Capture the cell that displays the provided text and extract its (X, Y) central coordinate. 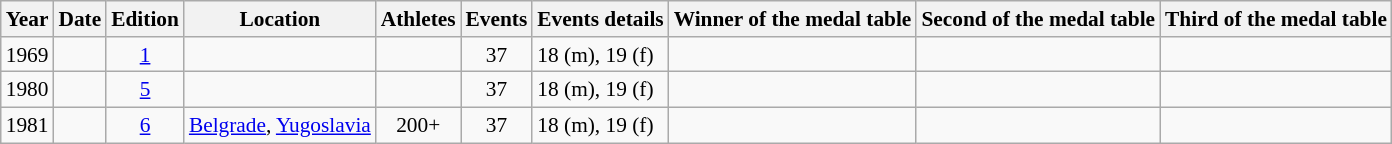
Events (497, 19)
200+ (418, 126)
Year (28, 19)
Events details (600, 19)
Date (80, 19)
Third of the medal table (1276, 19)
6 (145, 126)
Edition (145, 19)
Winner of the medal table (793, 19)
Location (280, 19)
1 (145, 55)
1969 (28, 55)
5 (145, 90)
Belgrade, Yugoslavia (280, 126)
1981 (28, 126)
Athletes (418, 19)
1980 (28, 90)
Second of the medal table (1038, 19)
